For the text-containing cell, return its midpoint in [x, y] coordinate format. 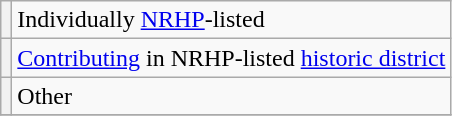
Individually NRHP-listed [232, 20]
Other [232, 96]
Contributing in NRHP-listed historic district [232, 58]
